Output the [X, Y] coordinate of the center of the cell containing the given text.  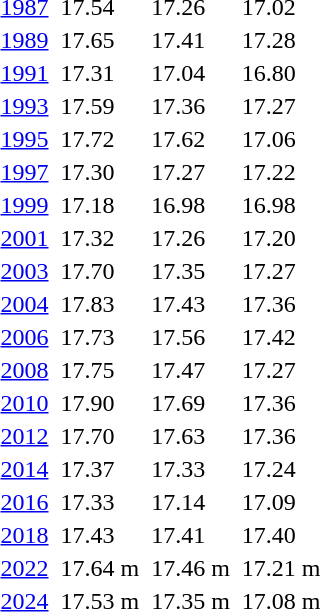
17.46 m [191, 568]
17.32 [100, 238]
17.64 m [100, 568]
17.69 [191, 403]
16.98 [191, 205]
17.90 [100, 403]
17.31 [100, 73]
17.14 [191, 502]
17.27 [191, 172]
17.04 [191, 73]
17.62 [191, 139]
17.75 [100, 370]
17.30 [100, 172]
17.63 [191, 436]
17.18 [100, 205]
17.73 [100, 337]
17.65 [100, 40]
17.56 [191, 337]
17.72 [100, 139]
17.35 [191, 271]
17.26 [191, 238]
17.59 [100, 106]
17.83 [100, 304]
17.36 [191, 106]
17.47 [191, 370]
17.37 [100, 469]
